Extract the (x, y) coordinate from the center of the cell holding the provided text.  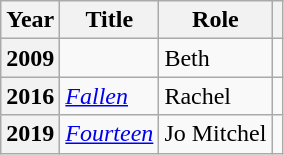
Rachel (216, 96)
Title (110, 20)
2016 (30, 96)
Role (216, 20)
Fourteen (110, 134)
2019 (30, 134)
Year (30, 20)
Jo Mitchel (216, 134)
2009 (30, 58)
Beth (216, 58)
Fallen (110, 96)
